Scan for the cell matching the given text and deliver its [x, y] coordinate at center. 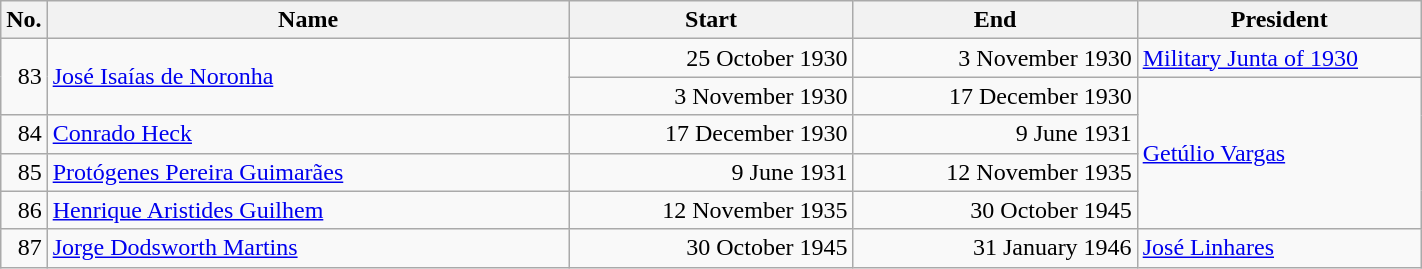
83 [24, 77]
Military Junta of 1930 [1279, 58]
86 [24, 210]
85 [24, 172]
Jorge Dodsworth Martins [308, 248]
87 [24, 248]
Getúlio Vargas [1279, 153]
84 [24, 134]
Start [711, 20]
José Linhares [1279, 248]
President [1279, 20]
José Isaías de Noronha [308, 77]
25 October 1930 [711, 58]
Protógenes Pereira Guimarães [308, 172]
Name [308, 20]
No. [24, 20]
Henrique Aristides Guilhem [308, 210]
31 January 1946 [995, 248]
End [995, 20]
Conrado Heck [308, 134]
